Provide the (x, y) coordinate of the cell's center where the given text is located.  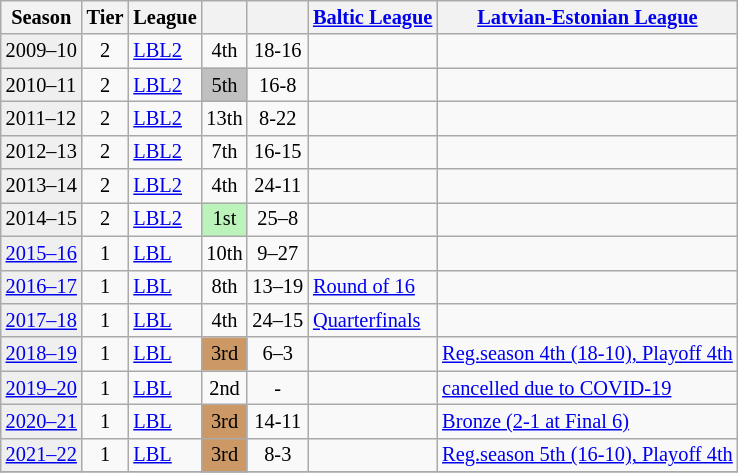
2021–22 (42, 455)
13–19 (278, 287)
25–8 (278, 219)
League (164, 17)
Quarterfinals (372, 320)
- (278, 388)
2010–11 (42, 85)
2016–17 (42, 287)
2013–14 (42, 186)
Round of 16 (372, 287)
5th (225, 85)
16-8 (278, 85)
2019–20 (42, 388)
8th (225, 287)
Reg.season 4th (18-10), Playoff 4th (587, 354)
2020–21 (42, 421)
2009–10 (42, 51)
13th (225, 118)
Bronze (2-1 at Final 6) (587, 421)
2nd (225, 388)
9–27 (278, 253)
Baltic League (372, 17)
14-11 (278, 421)
Latvian-Estonian League (587, 17)
6–3 (278, 354)
8-22 (278, 118)
1st (225, 219)
2015–16 (42, 253)
cancelled due to COVID-19 (587, 388)
7th (225, 152)
2018–19 (42, 354)
2012–13 (42, 152)
Reg.season 5th (16-10), Playoff 4th (587, 455)
24-11 (278, 186)
18-16 (278, 51)
8-3 (278, 455)
16-15 (278, 152)
2014–15 (42, 219)
2011–12 (42, 118)
24–15 (278, 320)
Season (42, 17)
2017–18 (42, 320)
Tier (106, 17)
10th (225, 253)
